Identify which cell holds the provided text, then report its (X, Y) central coordinate. 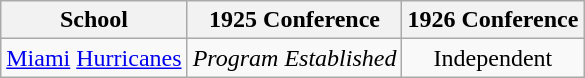
School (94, 20)
1925 Conference (294, 20)
Miami Hurricanes (94, 58)
Program Established (294, 58)
Independent (493, 58)
1926 Conference (493, 20)
